Identify which cell holds the provided text, then report its (X, Y) central coordinate. 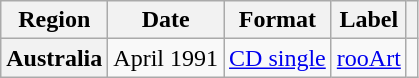
rooArt (368, 58)
Label (368, 20)
Australia (54, 58)
CD single (278, 58)
Region (54, 20)
Date (166, 20)
Format (278, 20)
April 1991 (166, 58)
